Determine the (X, Y) coordinate at the center of the cell enclosing the given text.  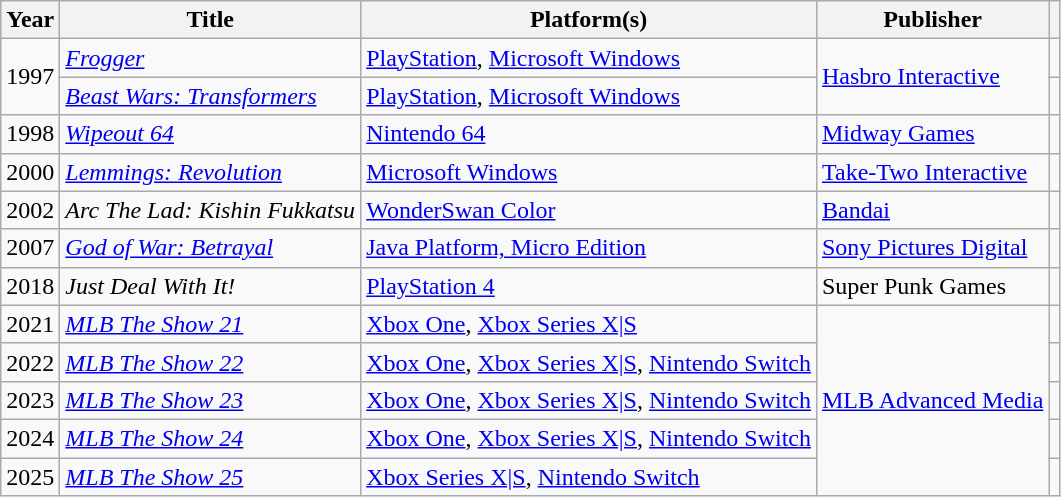
MLB The Show 21 (210, 324)
Arc The Lad: Kishin Fukkatsu (210, 210)
Year (30, 20)
Xbox Series X|S, Nintendo Switch (589, 477)
MLB The Show 22 (210, 362)
Xbox One, Xbox Series X|S (589, 324)
WonderSwan Color (589, 210)
Sony Pictures Digital (932, 248)
2007 (30, 248)
Lemmings: Revolution (210, 172)
2023 (30, 400)
Midway Games (932, 134)
Hasbro Interactive (932, 77)
Take-Two Interactive (932, 172)
2002 (30, 210)
Publisher (932, 20)
Frogger (210, 58)
Java Platform, Micro Edition (589, 248)
PlayStation 4 (589, 286)
2000 (30, 172)
Just Deal With It! (210, 286)
2021 (30, 324)
Microsoft Windows (589, 172)
2018 (30, 286)
MLB The Show 24 (210, 438)
Title (210, 20)
1998 (30, 134)
MLB Advanced Media (932, 400)
MLB The Show 25 (210, 477)
Platform(s) (589, 20)
Nintendo 64 (589, 134)
Super Punk Games (932, 286)
God of War: Betrayal (210, 248)
Beast Wars: Transformers (210, 96)
MLB The Show 23 (210, 400)
Bandai (932, 210)
2025 (30, 477)
1997 (30, 77)
2022 (30, 362)
2024 (30, 438)
Wipeout 64 (210, 134)
